Find where the given text appears and provide that cell's center as [X, Y] coordinate. 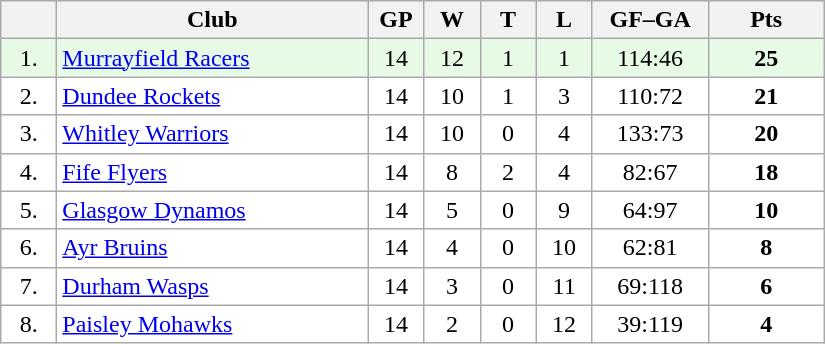
20 [766, 134]
69:118 [650, 286]
Pts [766, 20]
39:119 [650, 324]
Club [212, 20]
2. [29, 96]
Ayr Bruins [212, 248]
4. [29, 172]
11 [564, 286]
25 [766, 58]
114:46 [650, 58]
6. [29, 248]
Murrayfield Racers [212, 58]
T [508, 20]
9 [564, 210]
62:81 [650, 248]
6 [766, 286]
133:73 [650, 134]
Fife Flyers [212, 172]
Paisley Mohawks [212, 324]
W [452, 20]
Whitley Warriors [212, 134]
18 [766, 172]
Dundee Rockets [212, 96]
Durham Wasps [212, 286]
64:97 [650, 210]
82:67 [650, 172]
21 [766, 96]
8. [29, 324]
3. [29, 134]
110:72 [650, 96]
5. [29, 210]
L [564, 20]
GF–GA [650, 20]
7. [29, 286]
Glasgow Dynamos [212, 210]
5 [452, 210]
GP [396, 20]
1. [29, 58]
